Scan for the cell matching the given text and deliver its [X, Y] coordinate at center. 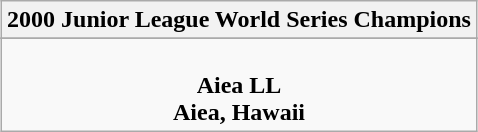
2000 Junior League World Series Champions [240, 20]
Aiea LLAiea, Hawaii [240, 85]
